Extract the (X, Y) coordinate from the center of the cell holding the provided text.  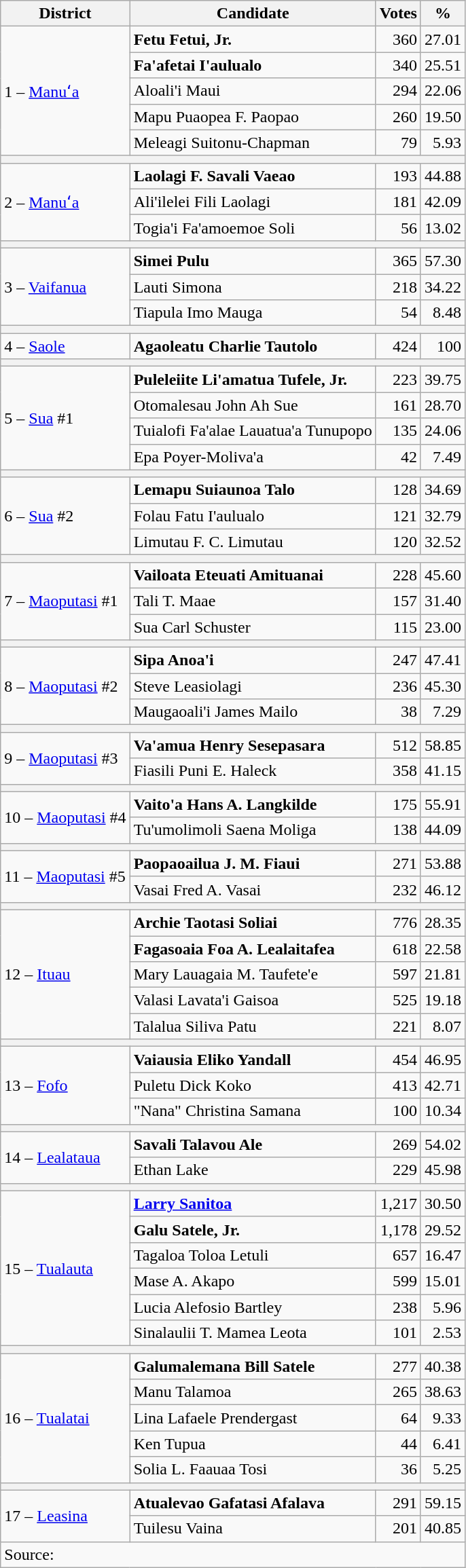
229 (398, 1170)
42.09 (443, 202)
Galu Satele, Jr. (253, 1229)
Sinalaulii T. Mamea Leota (253, 1333)
Talalua Siliva Patu (253, 1026)
Steve Leasiolagi (253, 686)
24.06 (443, 431)
28.35 (443, 922)
365 (398, 261)
Sua Carl Schuster (253, 627)
Togia'i Fa'amoemoe Soli (253, 227)
294 (398, 91)
6 – Sua #2 (65, 516)
218 (398, 287)
% (443, 14)
34.69 (443, 490)
28.70 (443, 405)
Atualevao Gafatasi Afalava (253, 1503)
Lina Lafaele Prendergast (253, 1418)
59.15 (443, 1503)
776 (398, 922)
17 – Leasina (65, 1516)
Fagasoaia Foa A. Lealaitafea (253, 948)
Epa Poyer-Moliva'a (253, 457)
Lemapu Suiaunoa Talo (253, 490)
Maugaoali'i James Mailo (253, 712)
54.02 (443, 1144)
Fetu Fetui, Jr. (253, 39)
Folau Fatu I'aulualo (253, 516)
Otomalesau John Ah Sue (253, 405)
7.49 (443, 457)
56 (398, 227)
291 (398, 1503)
121 (398, 516)
57.30 (443, 261)
32.79 (443, 516)
Vailoata Eteuati Amituanai (253, 575)
Savali Talavou Ale (253, 1144)
42.71 (443, 1085)
District (65, 14)
Lauti Simona (253, 287)
39.75 (443, 379)
157 (398, 601)
41.15 (443, 771)
201 (398, 1529)
424 (398, 346)
Meleagi Suitonu-Chapman (253, 143)
Mase A. Akapo (253, 1281)
58.85 (443, 745)
11 – Maoputasi #5 (65, 876)
38 (398, 712)
Fiasili Puni E. Haleck (253, 771)
128 (398, 490)
8 – Maoputasi #2 (65, 686)
Archie Taotasi Soliai (253, 922)
Laolagi F. Savali Vaeao (253, 176)
Simei Pulu (253, 261)
12 – Ituau (65, 974)
10 – Maoputasi #4 (65, 817)
38.63 (443, 1392)
7 – Maoputasi #1 (65, 601)
34.22 (443, 287)
265 (398, 1392)
247 (398, 660)
46.95 (443, 1060)
Aloali'i Maui (253, 91)
Galumalemana Bill Satele (253, 1366)
Manu Talamoa (253, 1392)
29.52 (443, 1229)
269 (398, 1144)
Tu'umolimoli Saena Moliga (253, 830)
16.47 (443, 1255)
47.41 (443, 660)
10.34 (443, 1111)
5.25 (443, 1470)
193 (398, 176)
14 – Lealataua (65, 1157)
181 (398, 202)
1,217 (398, 1203)
Paopaoailua J. M. Fiaui (253, 863)
45.60 (443, 575)
232 (398, 889)
Ethan Lake (253, 1170)
8.48 (443, 313)
46.12 (443, 889)
Tuialofi Fa'alae Lauatua'a Tunupopo (253, 431)
223 (398, 379)
Vaito'a Hans A. Langkilde (253, 804)
15.01 (443, 1281)
120 (398, 542)
138 (398, 830)
618 (398, 948)
238 (398, 1307)
175 (398, 804)
3 – Vaifanua (65, 286)
44.88 (443, 176)
6.41 (443, 1444)
64 (398, 1418)
Solia L. Faauaa Tosi (253, 1470)
22.06 (443, 91)
Agaoleatu Charlie Tautolo (253, 346)
15 – Tualauta (65, 1268)
Sipa Anoa'i (253, 660)
512 (398, 745)
358 (398, 771)
Votes (398, 14)
5 – Sua #1 (65, 418)
Tuilesu Vaina (253, 1529)
55.91 (443, 804)
Puleleiite Li'amatua Tufele, Jr. (253, 379)
27.01 (443, 39)
31.40 (443, 601)
"Nana" Christina Samana (253, 1111)
25.51 (443, 65)
Lucia Alefosio Bartley (253, 1307)
Va'amua Henry Sesepasara (253, 745)
40.38 (443, 1366)
Larry Sanitoa (253, 1203)
54 (398, 313)
260 (398, 117)
19.50 (443, 117)
9.33 (443, 1418)
135 (398, 431)
2 – Manuʻa (65, 202)
Source: (233, 1554)
101 (398, 1333)
Ali'ilelei Fili Laolagi (253, 202)
Vaiausia Eliko Yandall (253, 1060)
Vasai Fred A. Vasai (253, 889)
Valasi Lavata'i Gaisoa (253, 1001)
22.58 (443, 948)
525 (398, 1001)
Limutau F. C. Limutau (253, 542)
1 – Manuʻa (65, 91)
5.96 (443, 1307)
45.30 (443, 686)
Tagaloa Toloa Letuli (253, 1255)
5.93 (443, 143)
19.18 (443, 1001)
45.98 (443, 1170)
30.50 (443, 1203)
40.85 (443, 1529)
Ken Tupua (253, 1444)
271 (398, 863)
2.53 (443, 1333)
13.02 (443, 227)
53.88 (443, 863)
Mary Lauagaia M. Taufete'e (253, 975)
44.09 (443, 830)
413 (398, 1085)
42 (398, 457)
Candidate (253, 14)
360 (398, 39)
161 (398, 405)
221 (398, 1026)
Mapu Puaopea F. Paopao (253, 117)
44 (398, 1444)
277 (398, 1366)
Fa'afetai I'aulualo (253, 65)
236 (398, 686)
Puletu Dick Koko (253, 1085)
13 – Fofo (65, 1085)
115 (398, 627)
9 – Maoputasi #3 (65, 758)
340 (398, 65)
657 (398, 1255)
7.29 (443, 712)
32.52 (443, 542)
599 (398, 1281)
454 (398, 1060)
23.00 (443, 627)
1,178 (398, 1229)
228 (398, 575)
8.07 (443, 1026)
Tali T. Maae (253, 601)
21.81 (443, 975)
597 (398, 975)
Tiapula Imo Mauga (253, 313)
16 – Tualatai (65, 1418)
36 (398, 1470)
79 (398, 143)
4 – Saole (65, 346)
